Provide the [X, Y] coordinate of the cell's center where the given text is located.  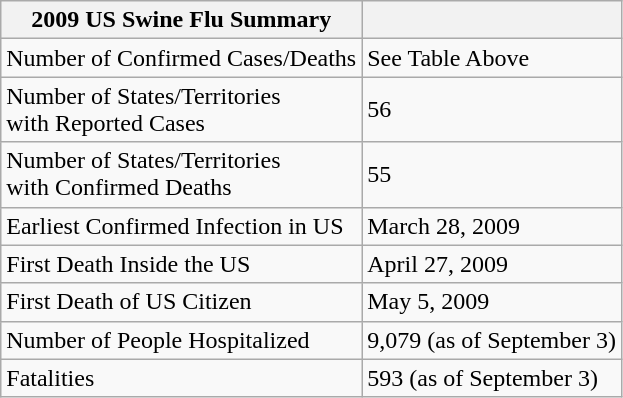
May 5, 2009 [492, 302]
55 [492, 174]
First Death Inside the US [182, 264]
593 (as of September 3) [492, 378]
April 27, 2009 [492, 264]
March 28, 2009 [492, 226]
Number of States/Territorieswith Confirmed Deaths [182, 174]
Fatalities [182, 378]
See Table Above [492, 58]
9,079 (as of September 3) [492, 340]
Number of States/Territorieswith Reported Cases [182, 110]
2009 US Swine Flu Summary [182, 20]
First Death of US Citizen [182, 302]
Earliest Confirmed Infection in US [182, 226]
Number of People Hospitalized [182, 340]
Number of Confirmed Cases/Deaths [182, 58]
56 [492, 110]
